For the text-containing cell, return its midpoint in [X, Y] coordinate format. 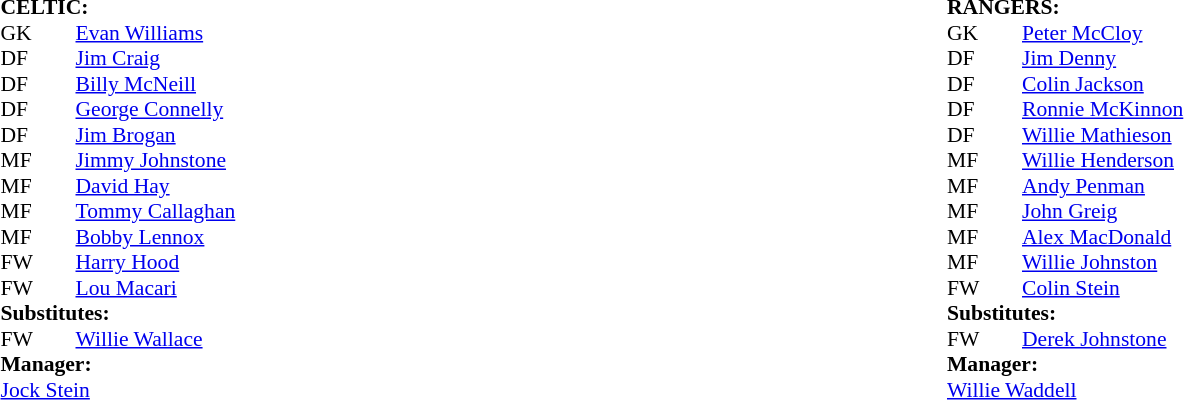
Lou Macari [156, 288]
Colin Stein [1102, 288]
Willie Henderson [1102, 161]
Ronnie McKinnon [1102, 109]
Bobby Lennox [156, 237]
Derek Johnstone [1102, 339]
Alex MacDonald [1102, 237]
George Connelly [156, 109]
John Greig [1102, 211]
Willie Mathieson [1102, 135]
Tommy Callaghan [156, 211]
Evan Williams [156, 33]
Jim Denny [1102, 59]
Willie Johnston [1102, 263]
Harry Hood [156, 263]
Jim Craig [156, 59]
Colin Jackson [1102, 84]
Peter McCloy [1102, 33]
David Hay [156, 186]
Willie Wallace [156, 339]
Jimmy Johnstone [156, 161]
Andy Penman [1102, 186]
Jim Brogan [156, 135]
Billy McNeill [156, 84]
